Provide the (x, y) coordinate of the cell's center where the given text is located.  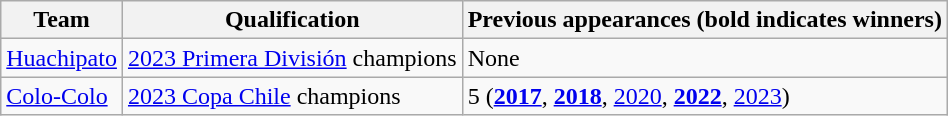
Colo-Colo (62, 96)
2023 Copa Chile champions (292, 96)
2023 Primera División champions (292, 58)
Previous appearances (bold indicates winners) (704, 20)
Qualification (292, 20)
Huachipato (62, 58)
None (704, 58)
5 (2017, 2018, 2020, 2022, 2023) (704, 96)
Team (62, 20)
